Pinpoint the cell where the given text exists, returning its [X, Y] midpoint coordinate. 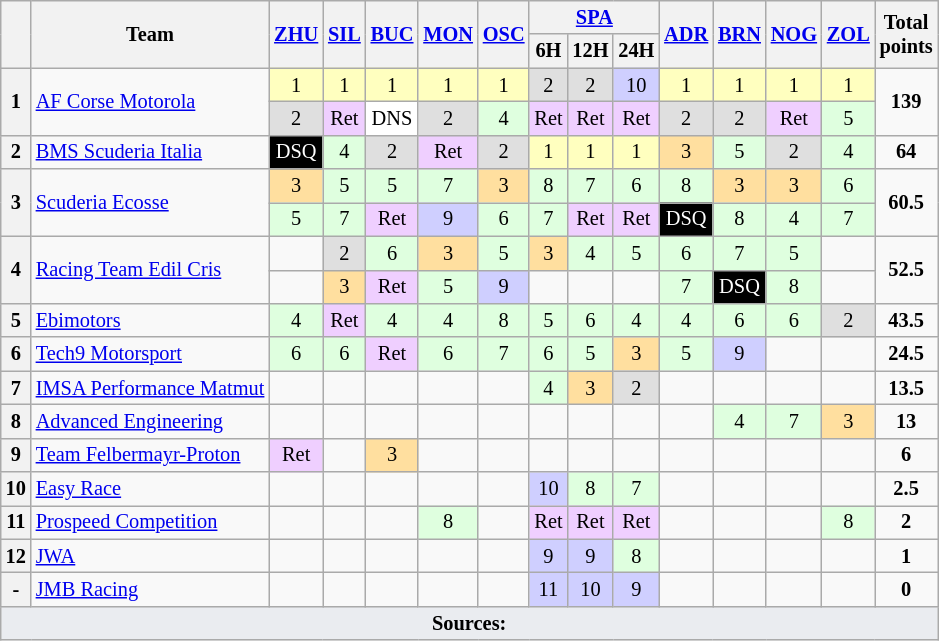
13 [906, 421]
NOG [794, 34]
139 [906, 102]
DNS [392, 118]
ZOL [848, 34]
Ebimotors [150, 320]
JMB Racing [150, 589]
Easy Race [150, 489]
6H [548, 51]
13.5 [906, 388]
43.5 [906, 320]
SPA [594, 17]
24.5 [906, 354]
2.5 [906, 489]
Team [150, 34]
64 [906, 152]
60.5 [906, 202]
AF Corse Motorola [150, 102]
ADR [686, 34]
Totalpoints [906, 34]
MON [448, 34]
ZHU [296, 34]
JWA [150, 556]
52.5 [906, 270]
Racing Team Edil Cris [150, 270]
Sources: [470, 623]
BUC [392, 34]
BMS Scuderia Italia [150, 152]
OSC [504, 34]
Prospeed Competition [150, 522]
24H [636, 51]
Tech9 Motorsport [150, 354]
Advanced Engineering [150, 421]
Scuderia Ecosse [150, 202]
Team Felbermayr-Proton [150, 455]
0 [906, 589]
12 [16, 556]
IMSA Performance Matmut [150, 388]
- [16, 589]
SIL [344, 34]
12H [590, 51]
BRN [740, 34]
